Identify which cell holds the provided text, then report its (x, y) central coordinate. 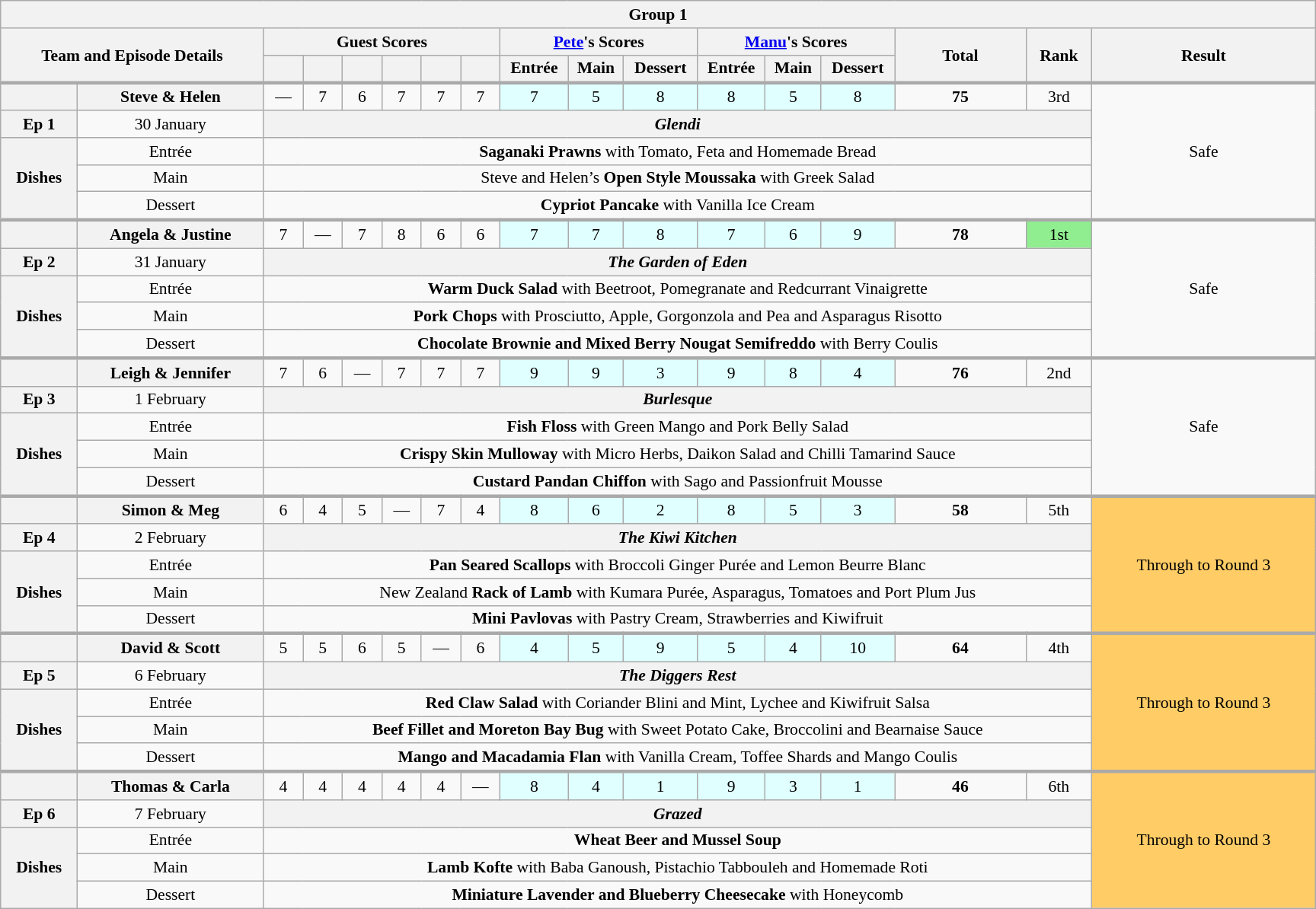
The Garden of Eden (678, 262)
7 February (171, 814)
The Kiwi Kitchen (678, 538)
Result (1204, 56)
Steve and Helen’s Open Style Moussaka with Greek Salad (678, 178)
Lamb Kofte with Baba Ganoush, Pistachio Tabbouleh and Homemade Roti (678, 868)
46 (961, 786)
1 February (171, 400)
Grazed (678, 814)
Cypriot Pancake with Vanilla Ice Cream (678, 206)
Team and Episode Details (133, 56)
Ep 2 (40, 262)
Steve & Helen (171, 97)
Leigh & Jennifer (171, 372)
76 (961, 372)
Manu's Scores (797, 42)
Pan Seared Scallops with Broccoli Ginger Purée and Lemon Beurre Blanc (678, 565)
Beef Fillet and Moreton Bay Bug with Sweet Potato Cake, Broccolini and Bearnaise Sauce (678, 730)
75 (961, 97)
2 February (171, 538)
1st (1059, 234)
Ep 6 (40, 814)
5th (1059, 510)
Miniature Lavender and Blueberry Cheesecake with Honeycomb (678, 895)
Group 1 (658, 14)
Mango and Macadamia Flan with Vanilla Cream, Toffee Shards and Mango Coulis (678, 758)
Simon & Meg (171, 510)
64 (961, 649)
58 (961, 510)
3rd (1059, 97)
The Diggers Rest (678, 676)
2nd (1059, 372)
Custard Pandan Chiffon with Sago and Passionfruit Mousse (678, 481)
Ep 4 (40, 538)
Angela & Justine (171, 234)
6th (1059, 786)
Thomas & Carla (171, 786)
78 (961, 234)
6 February (171, 676)
30 January (171, 124)
Ep 3 (40, 400)
Burlesque (678, 400)
New Zealand Rack of Lamb with Kumara Purée, Asparagus, Tomatoes and Port Plum Jus (678, 592)
Crispy Skin Mulloway with Micro Herbs, Daikon Salad and Chilli Tamarind Sauce (678, 454)
Glendi (678, 124)
Pork Chops with Prosciutto, Apple, Gorgonzola and Pea and Asparagus Risotto (678, 317)
Ep 5 (40, 676)
Fish Floss with Green Mango and Pork Belly Salad (678, 427)
Warm Duck Salad with Beetroot, Pomegranate and Redcurrant Vinaigrette (678, 289)
31 January (171, 262)
Mini Pavlovas with Pastry Cream, Strawberries and Kiwifruit (678, 620)
Rank (1059, 56)
Pete's Scores (599, 42)
Guest Scores (382, 42)
Total (961, 56)
Saganaki Prawns with Tomato, Feta and Homemade Bread (678, 151)
4th (1059, 649)
Red Claw Salad with Coriander Blini and Mint, Lychee and Kiwifruit Salsa (678, 703)
10 (858, 649)
Ep 1 (40, 124)
David & Scott (171, 649)
Chocolate Brownie and Mixed Berry Nougat Semifreddo with Berry Coulis (678, 344)
Wheat Beer and Mussel Soup (678, 840)
2 (661, 510)
